Determine the [X, Y] coordinate at the center of the cell enclosing the given text.  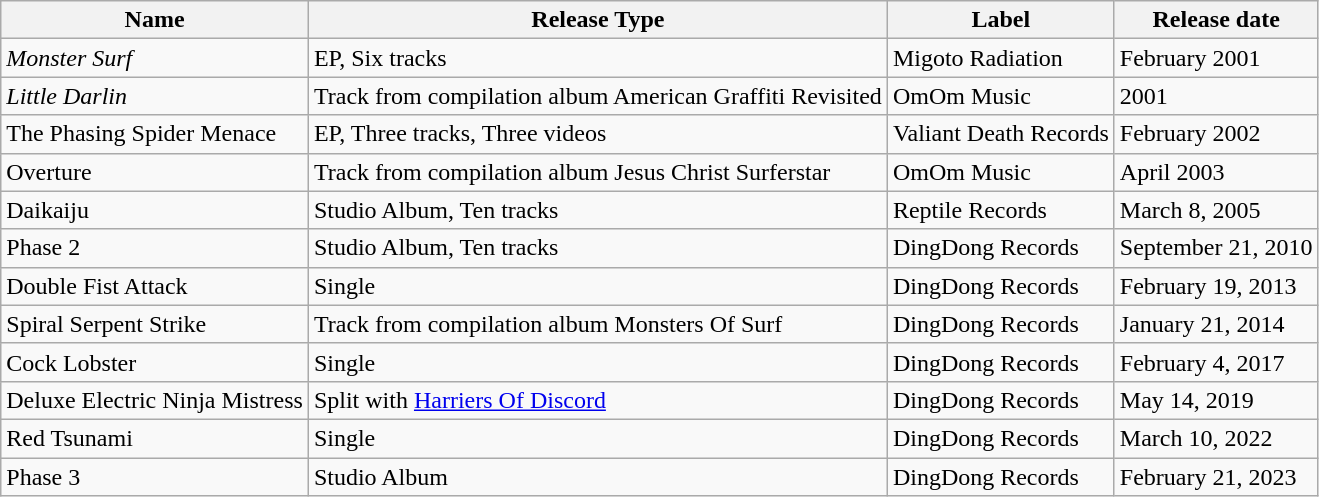
Reptile Records [1000, 210]
Valiant Death Records [1000, 134]
February 4, 2017 [1216, 362]
April 2003 [1216, 172]
March 8, 2005 [1216, 210]
Spiral Serpent Strike [155, 324]
Overture [155, 172]
Phase 2 [155, 248]
Studio Album [598, 477]
Release Type [598, 20]
Little Darlin [155, 96]
February 19, 2013 [1216, 286]
Monster Surf [155, 58]
Label [1000, 20]
Split with Harriers Of Discord [598, 400]
May 14, 2019 [1216, 400]
February 21, 2023 [1216, 477]
Red Tsunami [155, 438]
Cock Lobster [155, 362]
Release date [1216, 20]
Track from compilation album American Graffiti Revisited [598, 96]
Double Fist Attack [155, 286]
Migoto Radiation [1000, 58]
March 10, 2022 [1216, 438]
Phase 3 [155, 477]
Deluxe Electric Ninja Mistress [155, 400]
The Phasing Spider Menace [155, 134]
EP, Three tracks, Three videos [598, 134]
February 2002 [1216, 134]
Track from compilation album Jesus Christ Surferstar [598, 172]
EP, Six tracks [598, 58]
February 2001 [1216, 58]
January 21, 2014 [1216, 324]
September 21, 2010 [1216, 248]
Daikaiju [155, 210]
Name [155, 20]
2001 [1216, 96]
Track from compilation album Monsters Of Surf [598, 324]
